For the text-containing cell, return its midpoint in [x, y] coordinate format. 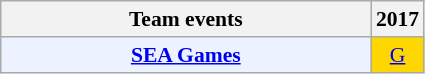
G [398, 55]
Team events [186, 19]
2017 [398, 19]
SEA Games [186, 55]
